Scan for the cell matching the given text and deliver its (X, Y) coordinate at center. 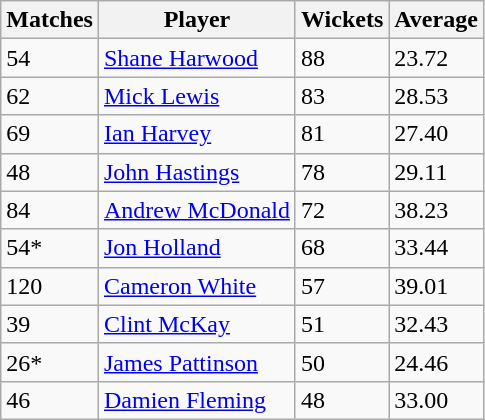
69 (50, 134)
54 (50, 58)
54* (50, 248)
28.53 (436, 96)
62 (50, 96)
Ian Harvey (196, 134)
23.72 (436, 58)
78 (342, 172)
68 (342, 248)
39 (50, 324)
57 (342, 286)
24.46 (436, 362)
46 (50, 400)
Matches (50, 20)
32.43 (436, 324)
84 (50, 210)
Wickets (342, 20)
Player (196, 20)
Andrew McDonald (196, 210)
88 (342, 58)
33.00 (436, 400)
26* (50, 362)
33.44 (436, 248)
120 (50, 286)
38.23 (436, 210)
83 (342, 96)
James Pattinson (196, 362)
Jon Holland (196, 248)
39.01 (436, 286)
Shane Harwood (196, 58)
72 (342, 210)
Cameron White (196, 286)
29.11 (436, 172)
Damien Fleming (196, 400)
Mick Lewis (196, 96)
81 (342, 134)
27.40 (436, 134)
50 (342, 362)
Clint McKay (196, 324)
Average (436, 20)
John Hastings (196, 172)
51 (342, 324)
